Determine the (X, Y) coordinate at the center of the cell enclosing the given text.  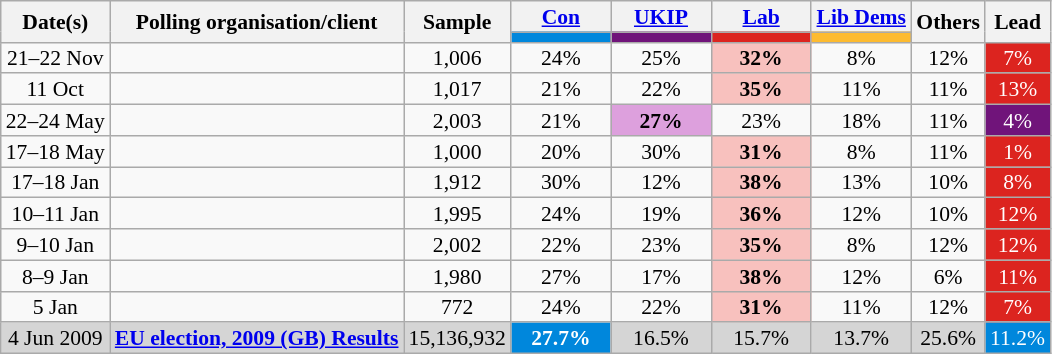
Lead (1018, 22)
9–10 Jan (56, 244)
18% (861, 120)
13.7% (861, 338)
27.7% (561, 338)
17–18 May (56, 152)
1,017 (458, 90)
Polling organisation/client (257, 22)
1,980 (458, 276)
1,995 (458, 214)
Lab (761, 16)
Others (948, 22)
25% (661, 58)
11 Oct (56, 90)
5 Jan (56, 306)
1,006 (458, 58)
UKIP (661, 16)
4% (1018, 120)
20% (561, 152)
17–18 Jan (56, 182)
32% (761, 58)
1,912 (458, 182)
1,000 (458, 152)
15.7% (761, 338)
6% (948, 276)
19% (661, 214)
8–9 Jan (56, 276)
21–22 Nov (56, 58)
EU election, 2009 (GB) Results (257, 338)
Lib Dems (861, 16)
1% (1018, 152)
25.6% (948, 338)
2,002 (458, 244)
22–24 May (56, 120)
Sample (458, 22)
16.5% (661, 338)
2,003 (458, 120)
36% (761, 214)
11.2% (1018, 338)
15,136,932 (458, 338)
10–11 Jan (56, 214)
772 (458, 306)
Date(s) (56, 22)
Con (561, 16)
4 Jun 2009 (56, 338)
17% (661, 276)
